Capture the cell that displays the provided text and extract its (X, Y) central coordinate. 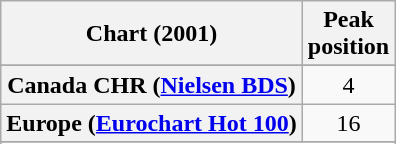
Peakposition (348, 34)
Europe (Eurochart Hot 100) (152, 123)
Chart (2001) (152, 34)
Canada CHR (Nielsen BDS) (152, 85)
16 (348, 123)
4 (348, 85)
